Output the (x, y) coordinate of the center of the cell containing the given text.  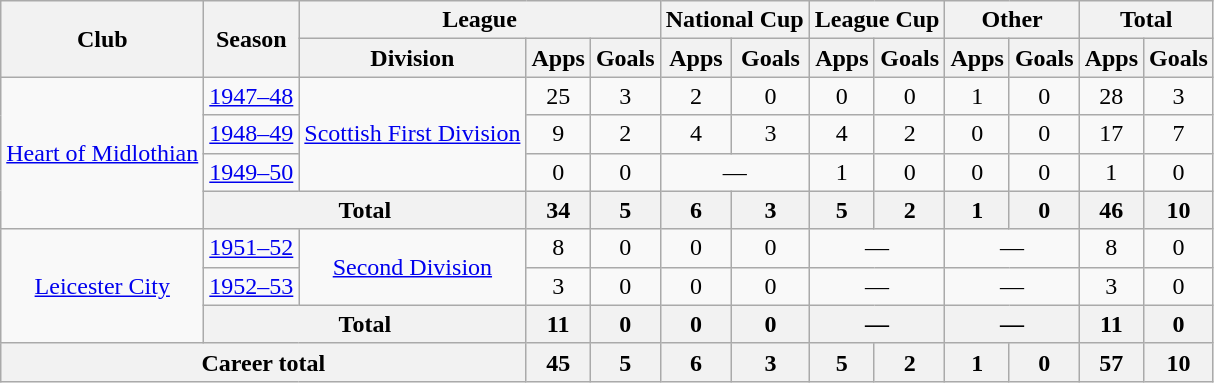
7 (1179, 134)
League (480, 20)
57 (1111, 362)
1952–53 (252, 286)
1947–48 (252, 96)
Other (1012, 20)
Leicester City (102, 286)
9 (558, 134)
League Cup (877, 20)
Season (252, 39)
46 (1111, 210)
1949–50 (252, 172)
1951–52 (252, 248)
17 (1111, 134)
Heart of Midlothian (102, 153)
Second Division (412, 267)
1948–49 (252, 134)
National Cup (734, 20)
Club (102, 39)
Career total (264, 362)
34 (558, 210)
Division (412, 58)
25 (558, 96)
28 (1111, 96)
Scottish First Division (412, 134)
45 (558, 362)
